Provide the (X, Y) coordinate of the cell's center where the given text is located.  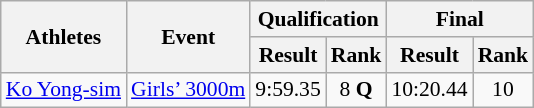
10 (504, 90)
Event (188, 36)
Qualification (318, 19)
10:20.44 (429, 90)
Ko Yong-sim (64, 90)
Girls’ 3000m (188, 90)
8 Q (356, 90)
Athletes (64, 36)
Final (460, 19)
9:59.35 (288, 90)
